Return (x, y) of the center of cell containing provided text 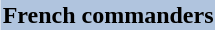
French commanders (108, 15)
